Capture the cell that displays the provided text and extract its (x, y) central coordinate. 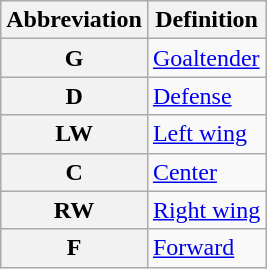
Left wing (206, 134)
C (74, 172)
RW (74, 210)
Goaltender (206, 58)
Center (206, 172)
Abbreviation (74, 20)
Forward (206, 248)
Right wing (206, 210)
Definition (206, 20)
D (74, 96)
F (74, 248)
LW (74, 134)
Defense (206, 96)
G (74, 58)
